Identify which cell holds the provided text, then report its (X, Y) central coordinate. 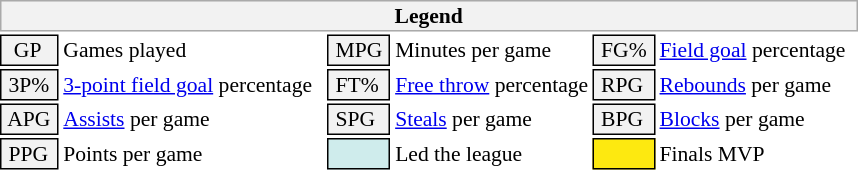
Assists per game (193, 120)
Free throw percentage (492, 85)
Games played (193, 50)
Legend (428, 16)
SPG (359, 120)
Field goal percentage (758, 50)
MPG (359, 50)
RPG (624, 85)
3P% (30, 85)
GP (30, 50)
BPG (624, 120)
3-point field goal percentage (193, 85)
PPG (30, 154)
Rebounds per game (758, 85)
Minutes per game (492, 50)
FT% (359, 85)
Steals per game (492, 120)
FG% (624, 50)
APG (30, 120)
Led the league (492, 154)
Blocks per game (758, 120)
Finals MVP (758, 154)
Points per game (193, 154)
